Return [X, Y] of the center of cell containing provided text 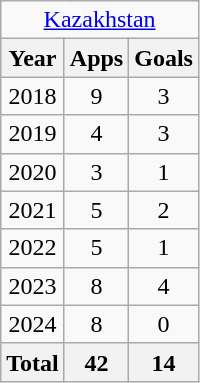
2023 [33, 286]
2018 [33, 96]
9 [96, 96]
42 [96, 362]
Goals [164, 58]
2019 [33, 134]
Kazakhstan [100, 20]
Apps [96, 58]
2020 [33, 172]
2022 [33, 248]
Year [33, 58]
2024 [33, 324]
2021 [33, 210]
14 [164, 362]
0 [164, 324]
Total [33, 362]
2 [164, 210]
